Identify which cell holds the provided text, then report its [x, y] central coordinate. 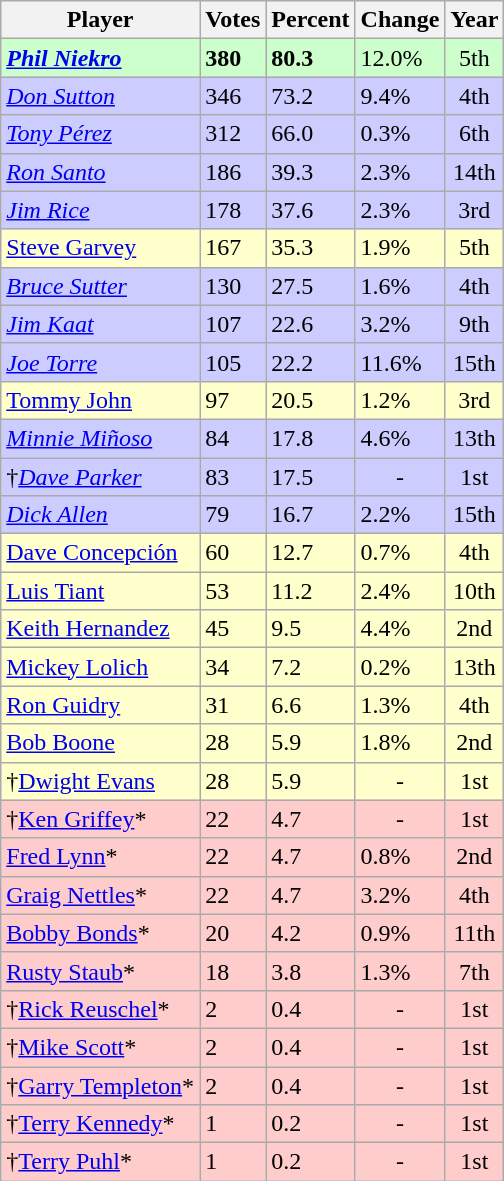
Luis Tiant [100, 591]
14th [474, 172]
97 [233, 400]
†Dave Parker [100, 477]
186 [233, 172]
31 [233, 705]
Percent [310, 20]
4.2 [310, 933]
105 [233, 362]
346 [233, 96]
0.3% [400, 134]
Dick Allen [100, 515]
6th [474, 134]
0.2% [400, 667]
6.6 [310, 705]
3.8 [310, 971]
17.5 [310, 477]
Joe Torre [100, 362]
167 [233, 248]
Fred Lynn* [100, 857]
79 [233, 515]
35.3 [310, 248]
9th [474, 324]
4.6% [400, 438]
380 [233, 58]
Keith Hernandez [100, 629]
9.5 [310, 629]
73.2 [310, 96]
†Dwight Evans [100, 781]
84 [233, 438]
Tony Pérez [100, 134]
Mickey Lolich [100, 667]
†Garry Templeton* [100, 1085]
27.5 [310, 286]
Bruce Sutter [100, 286]
1.8% [400, 743]
Year [474, 20]
Don Sutton [100, 96]
312 [233, 134]
34 [233, 667]
17.8 [310, 438]
66.0 [310, 134]
4.4% [400, 629]
0.7% [400, 553]
18 [233, 971]
11th [474, 933]
†Ken Griffey* [100, 819]
Dave Concepción [100, 553]
10th [474, 591]
Tommy John [100, 400]
107 [233, 324]
Bobby Bonds* [100, 933]
7.2 [310, 667]
1.2% [400, 400]
†Mike Scott* [100, 1047]
16.7 [310, 515]
0.8% [400, 857]
37.6 [310, 210]
†Terry Puhl* [100, 1162]
Ron Santo [100, 172]
Change [400, 20]
1.6% [400, 286]
39.3 [310, 172]
Jim Rice [100, 210]
22.6 [310, 324]
12.7 [310, 553]
Graig Nettles* [100, 895]
9.4% [400, 96]
178 [233, 210]
45 [233, 629]
Bob Boone [100, 743]
60 [233, 553]
12.0% [400, 58]
11.6% [400, 362]
1.9% [400, 248]
Player [100, 20]
130 [233, 286]
83 [233, 477]
†Terry Kennedy* [100, 1124]
11.2 [310, 591]
Jim Kaat [100, 324]
Minnie Miñoso [100, 438]
Phil Niekro [100, 58]
Steve Garvey [100, 248]
2.4% [400, 591]
53 [233, 591]
20 [233, 933]
22.2 [310, 362]
0.9% [400, 933]
†Rick Reuschel* [100, 1009]
Ron Guidry [100, 705]
80.3 [310, 58]
7th [474, 971]
2.2% [400, 515]
Votes [233, 20]
Rusty Staub* [100, 971]
20.5 [310, 400]
